Search for the cell housing the specified text and yield its (X, Y) center coordinate. 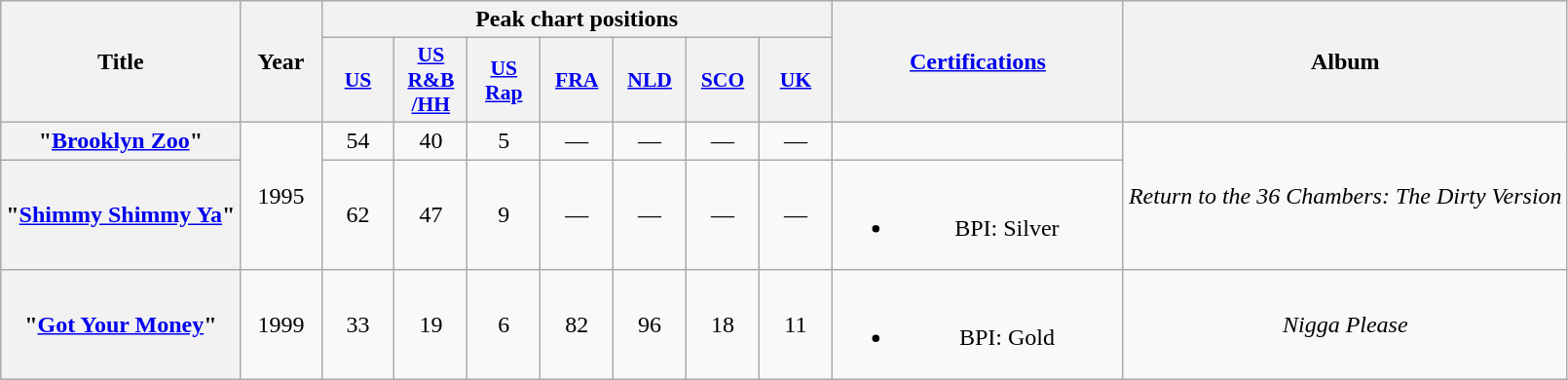
9 (504, 214)
Album (1345, 62)
Year (280, 62)
BPI: Gold (978, 325)
USR&B/HH (430, 80)
19 (430, 325)
"Got Your Money" (121, 325)
6 (504, 325)
Nigga Please (1345, 325)
USRap (504, 80)
UK (795, 80)
"Shimmy Shimmy Ya" (121, 214)
BPI: Silver (978, 214)
US (358, 80)
11 (795, 325)
82 (577, 325)
Certifications (978, 62)
NLD (651, 80)
18 (723, 325)
40 (430, 140)
Return to the 36 Chambers: The Dirty Version (1345, 195)
62 (358, 214)
33 (358, 325)
Peak chart positions (577, 19)
1999 (280, 325)
"Brooklyn Zoo" (121, 140)
47 (430, 214)
5 (504, 140)
Title (121, 62)
96 (651, 325)
1995 (280, 195)
SCO (723, 80)
54 (358, 140)
FRA (577, 80)
